Provide the [X, Y] coordinate of the cell's center where the given text is located.  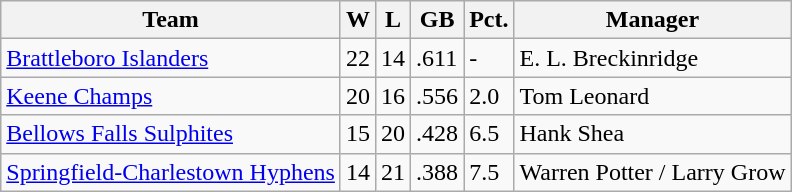
Keene Champs [171, 96]
Bellows Falls Sulphites [171, 134]
Brattleboro Islanders [171, 58]
W [358, 20]
.428 [438, 134]
E. L. Breckinridge [652, 58]
.388 [438, 172]
Warren Potter / Larry Grow [652, 172]
L [392, 20]
Pct. [489, 20]
- [489, 58]
Manager [652, 20]
GB [438, 20]
Team [171, 20]
Springfield-Charlestown Hyphens [171, 172]
15 [358, 134]
2.0 [489, 96]
Tom Leonard [652, 96]
21 [392, 172]
16 [392, 96]
.556 [438, 96]
.611 [438, 58]
7.5 [489, 172]
Hank Shea [652, 134]
6.5 [489, 134]
22 [358, 58]
